From the cell containing the given text, extract its center point as (x, y) coordinate. 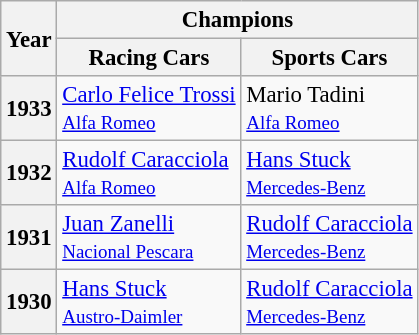
1933 (29, 108)
Juan ZanelliNacional Pescara (149, 238)
Carlo Felice TrossiAlfa Romeo (149, 108)
Sports Cars (330, 58)
Hans StuckAustro-Daimler (149, 302)
Racing Cars (149, 58)
1931 (29, 238)
Hans StuckMercedes-Benz (330, 174)
Champions (238, 20)
Mario TadiniAlfa Romeo (330, 108)
1932 (29, 174)
1930 (29, 302)
Year (29, 38)
Rudolf CaracciolaAlfa Romeo (149, 174)
